Output the [x, y] coordinate of the center of the cell containing the given text.  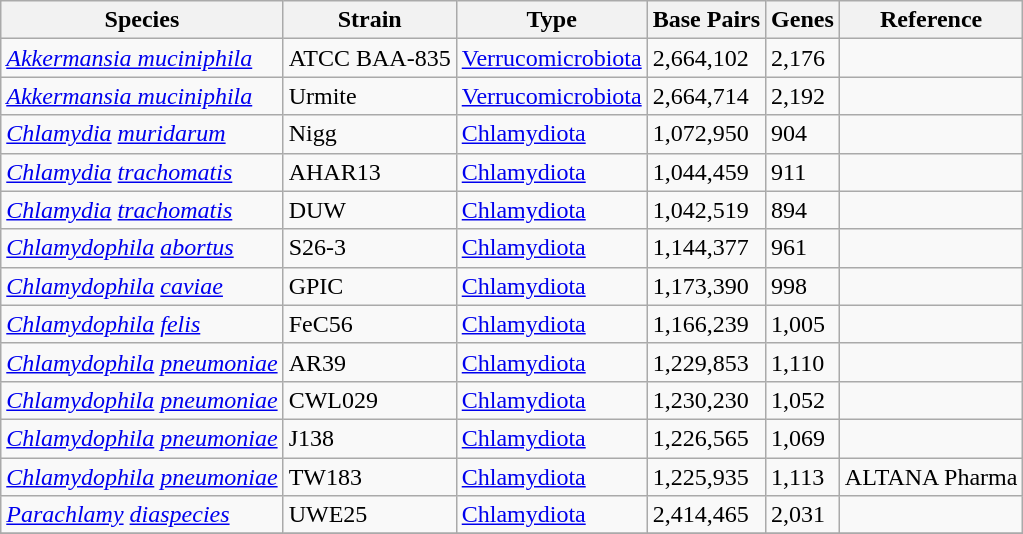
1,226,565 [706, 438]
1,110 [803, 362]
2,664,102 [706, 58]
2,192 [803, 96]
GPIC [370, 286]
961 [803, 248]
Urmite [370, 96]
S26-3 [370, 248]
1,225,935 [706, 477]
DUW [370, 210]
ATCC BAA-835 [370, 58]
1,072,950 [706, 134]
Chlamydia muridarum [142, 134]
ALTANA Pharma [931, 477]
UWE25 [370, 515]
Chlamydophila felis [142, 324]
AR39 [370, 362]
TW183 [370, 477]
998 [803, 286]
911 [803, 172]
1,069 [803, 438]
Chlamydophila abortus [142, 248]
1,005 [803, 324]
Species [142, 20]
1,144,377 [706, 248]
Reference [931, 20]
Base Pairs [706, 20]
FeC56 [370, 324]
AHAR13 [370, 172]
Parachlamy diaspecies [142, 515]
1,230,230 [706, 400]
2,031 [803, 515]
2,176 [803, 58]
1,173,390 [706, 286]
1,042,519 [706, 210]
1,166,239 [706, 324]
2,664,714 [706, 96]
Genes [803, 20]
904 [803, 134]
Chlamydophila caviae [142, 286]
1,044,459 [706, 172]
Type [552, 20]
1,229,853 [706, 362]
CWL029 [370, 400]
J138 [370, 438]
2,414,465 [706, 515]
Strain [370, 20]
1,052 [803, 400]
894 [803, 210]
Nigg [370, 134]
1,113 [803, 477]
